Pinpoint the cell where the given text exists, returning its (X, Y) midpoint coordinate. 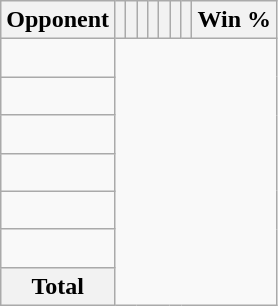
Opponent (58, 20)
Total (58, 286)
Win % (234, 20)
